Capture the cell that displays the provided text and extract its [x, y] central coordinate. 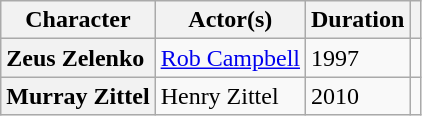
2010 [358, 96]
Zeus Zelenko [78, 58]
Henry Zittel [230, 96]
Duration [358, 20]
Rob Campbell [230, 58]
Murray Zittel [78, 96]
Actor(s) [230, 20]
Character [78, 20]
1997 [358, 58]
